Return the [x, y] coordinate for the center point of the cell that contains the specified text.  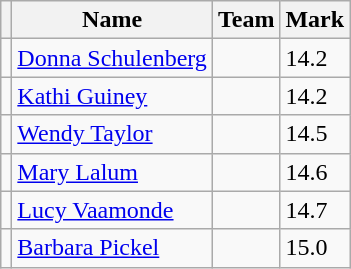
Kathi Guiney [112, 96]
Mary Lalum [112, 172]
14.5 [315, 134]
Mark [315, 20]
Donna Schulenberg [112, 58]
14.7 [315, 210]
Wendy Taylor [112, 134]
15.0 [315, 248]
Lucy Vaamonde [112, 210]
Barbara Pickel [112, 248]
14.6 [315, 172]
Name [112, 20]
Team [246, 20]
